Locate the cell with the specified text and output its [X, Y] center coordinate. 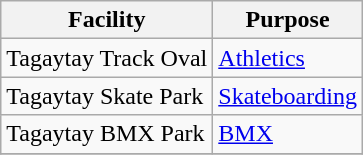
BMX [288, 134]
Tagaytay Track Oval [107, 58]
Skateboarding [288, 96]
Facility [107, 20]
Tagaytay Skate Park [107, 96]
Purpose [288, 20]
Tagaytay BMX Park [107, 134]
Athletics [288, 58]
